Pinpoint the cell where the given text exists, returning its [x, y] midpoint coordinate. 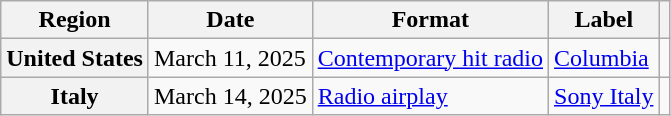
United States [75, 58]
Date [230, 20]
Label [604, 20]
Format [430, 20]
Sony Italy [604, 96]
Region [75, 20]
Radio airplay [430, 96]
March 14, 2025 [230, 96]
March 11, 2025 [230, 58]
Columbia [604, 58]
Contemporary hit radio [430, 58]
Italy [75, 96]
